Find where the given text appears and provide that cell's center as (X, Y) coordinate. 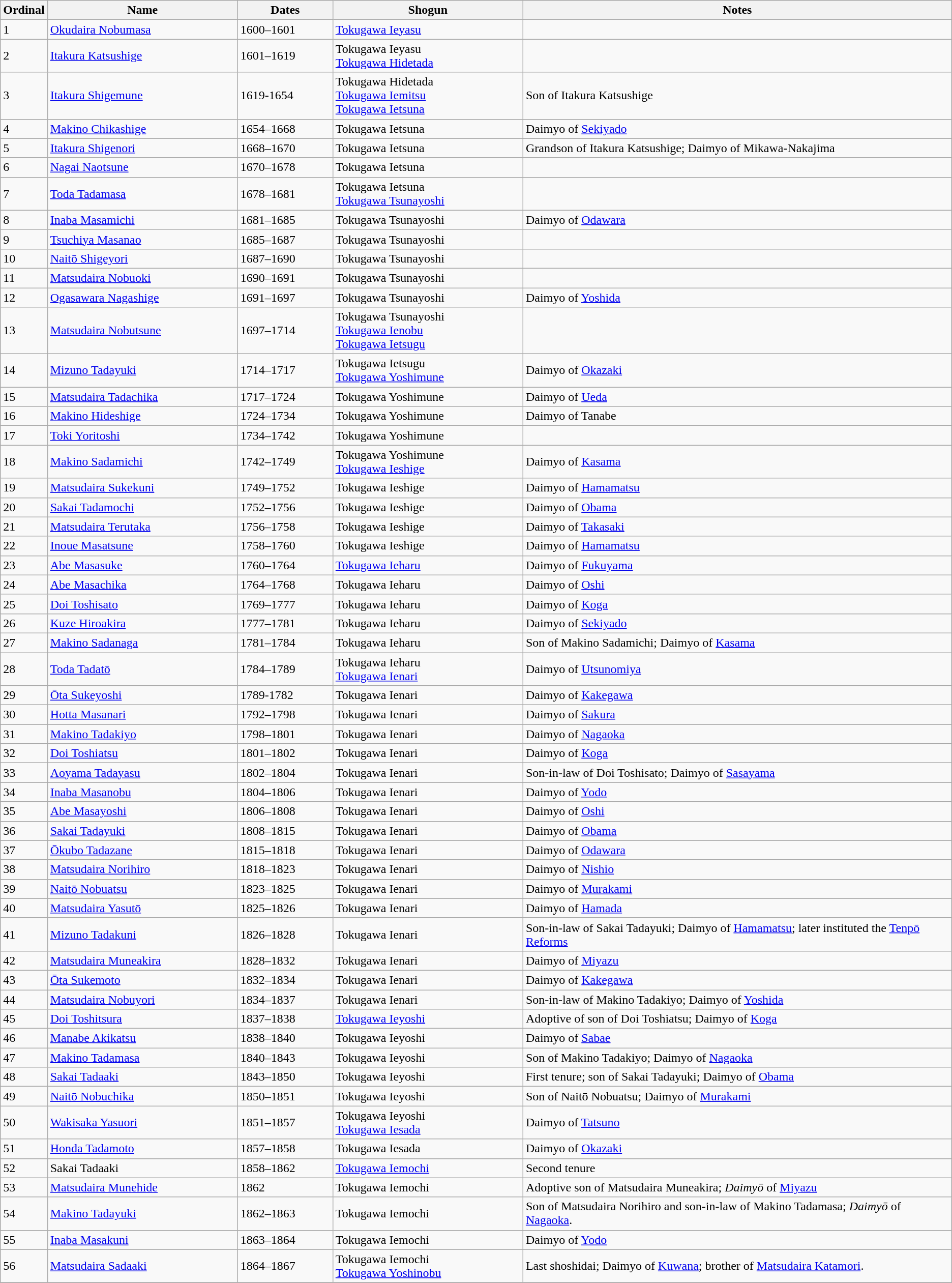
Abe Masasuke (142, 565)
Makino Tadayuki (142, 1214)
1742–1749 (285, 462)
6 (24, 167)
Nagai Naotsune (142, 167)
1690–1691 (285, 278)
2 (24, 56)
Makino Tadamasa (142, 1058)
Ordinal (24, 10)
1858–1862 (285, 1168)
Itakura Shigemune (142, 96)
50 (24, 1122)
Daimyo of Utsunomiya (737, 668)
18 (24, 462)
1 (24, 30)
1862 (285, 1187)
34 (24, 792)
Tokugawa IeharuTokugawa Ienari (428, 668)
26 (24, 623)
1760–1764 (285, 565)
1600–1601 (285, 30)
Daimyo of Tatsuno (737, 1122)
1784–1789 (285, 668)
Tokugawa IeyoshiTokugawa Iesada (428, 1122)
Abe Masachika (142, 585)
Matsudaira Munehide (142, 1187)
14 (24, 370)
Son of Matsudaira Norihiro and son-in-law of Makino Tadamasa; Daimyō of Nagaoka. (737, 1214)
22 (24, 546)
Sakai Tadayuki (142, 831)
1802–1804 (285, 773)
16 (24, 416)
1798–1801 (285, 734)
49 (24, 1096)
Okudaira Nobumasa (142, 30)
4 (24, 129)
Itakura Katsushige (142, 56)
12 (24, 298)
5 (24, 148)
Daimyo of Hamada (737, 908)
1808–1815 (285, 831)
Manabe Akikatsu (142, 1038)
1828–1832 (285, 960)
Second tenure (737, 1168)
9 (24, 239)
Tokugawa IetsunaTokugawa Tsunayoshi (428, 193)
1714–1717 (285, 370)
Ogasawara Nagashige (142, 298)
1601–1619 (285, 56)
1678–1681 (285, 193)
1670–1678 (285, 167)
Daimyo of Kasama (737, 462)
42 (24, 960)
10 (24, 258)
1687–1690 (285, 258)
1862–1863 (285, 1214)
Adoptive of son of Doi Toshiatsu; Daimyo of Koga (737, 1019)
Inoue Masatsune (142, 546)
Kuze Hiroakira (142, 623)
1806–1808 (285, 811)
Tsuchiya Masanao (142, 239)
1838–1840 (285, 1038)
1752–1756 (285, 507)
1818–1823 (285, 869)
15 (24, 397)
1857–1858 (285, 1149)
37 (24, 850)
Grandson of Itakura Katsushige; Daimyo of Mikawa-Nakajima (737, 148)
Inaba Masanobu (142, 792)
1681–1685 (285, 220)
Daimyo of Sabae (737, 1038)
1850–1851 (285, 1096)
24 (24, 585)
33 (24, 773)
1777–1781 (285, 623)
Daimyo of Sakura (737, 715)
1789-1782 (285, 695)
Son of Naitō Nobuatsu; Daimyo of Murakami (737, 1096)
1792–1798 (285, 715)
Matsudaira Terutaka (142, 527)
17 (24, 435)
Naitō Nobuatsu (142, 889)
47 (24, 1058)
1863–1864 (285, 1240)
Toki Yoritoshi (142, 435)
38 (24, 869)
1668–1670 (285, 148)
Daimyo of Takasaki (737, 527)
Daimyo of Miyazu (737, 960)
Matsudaira Sadaaki (142, 1266)
1801–1802 (285, 753)
Makino Hideshige (142, 416)
36 (24, 831)
Itakura Shigenori (142, 148)
25 (24, 604)
Matsudaira Norihiro (142, 869)
Daimyo of Nagaoka (737, 734)
45 (24, 1019)
1851–1857 (285, 1122)
31 (24, 734)
Makino Chikashige (142, 129)
Hotta Masanari (142, 715)
32 (24, 753)
Matsudaira Tadachika (142, 397)
Tokugawa Ieyasu (428, 30)
Tokugawa IeyasuTokugawa Hidetada (428, 56)
53 (24, 1187)
Ōkubo Tadazane (142, 850)
Daimyo of Ueda (737, 397)
43 (24, 980)
1834–1837 (285, 1000)
1717–1724 (285, 397)
55 (24, 1240)
19 (24, 488)
Daimyo of Yoshida (737, 298)
Matsudaira Yasutō (142, 908)
7 (24, 193)
3 (24, 96)
1619-1654 (285, 96)
Adoptive son of Matsudaira Muneakira; Daimyō of Miyazu (737, 1187)
56 (24, 1266)
44 (24, 1000)
Notes (737, 10)
35 (24, 811)
40 (24, 908)
Shogun (428, 10)
Honda Tadamoto (142, 1149)
20 (24, 507)
Doi Toshiatsu (142, 753)
Mizuno Tadakuni (142, 934)
1804–1806 (285, 792)
Makino Sadanaga (142, 643)
41 (24, 934)
Inaba Masakuni (142, 1240)
11 (24, 278)
51 (24, 1149)
Dates (285, 10)
Daimyo of Nishio (737, 869)
Matsudaira Nobuyori (142, 1000)
Matsudaira Nobutsune (142, 331)
54 (24, 1214)
30 (24, 715)
Makino Sadamichi (142, 462)
1654–1668 (285, 129)
Mizuno Tadayuki (142, 370)
8 (24, 220)
Naitō Shigeyori (142, 258)
1769–1777 (285, 604)
48 (24, 1077)
1697–1714 (285, 331)
1843–1850 (285, 1077)
1749–1752 (285, 488)
1823–1825 (285, 889)
Tokugawa IetsuguTokugawa Yoshimune (428, 370)
Doi Toshisato (142, 604)
Name (142, 10)
Matsudaira Sukekuni (142, 488)
1837–1838 (285, 1019)
46 (24, 1038)
29 (24, 695)
Son of Makino Tadakiyo; Daimyo of Nagaoka (737, 1058)
1756–1758 (285, 527)
Son-in-law of Makino Tadakiyo; Daimyo of Yoshida (737, 1000)
52 (24, 1168)
1685–1687 (285, 239)
1826–1828 (285, 934)
Sakai Tadamochi (142, 507)
1724–1734 (285, 416)
Son of Itakura Katsushige (737, 96)
First tenure; son of Sakai Tadayuki; Daimyo of Obama (737, 1077)
1832–1834 (285, 980)
1734–1742 (285, 435)
Matsudaira Nobuoki (142, 278)
1864–1867 (285, 1266)
Ōta Sukeyoshi (142, 695)
Son of Makino Sadamichi; Daimyo of Kasama (737, 643)
Naitō Nobuchika (142, 1096)
Toda Tadatō (142, 668)
Ōta Sukemoto (142, 980)
Toda Tadamasa (142, 193)
1781–1784 (285, 643)
23 (24, 565)
1691–1697 (285, 298)
Tokugawa TsunayoshiTokugawa IenobuTokugawa Ietsugu (428, 331)
Son-in-law of Sakai Tadayuki; Daimyo of Hamamatsu; later instituted the Tenpō Reforms (737, 934)
Tokugawa Iesada (428, 1149)
Daimyo of Fukuyama (737, 565)
1815–1818 (285, 850)
Daimyo of Tanabe (737, 416)
Doi Toshitsura (142, 1019)
Tokugawa IemochiTokugawa Yoshinobu (428, 1266)
Daimyo of Murakami (737, 889)
Tokugawa HidetadaTokugawa IemitsuTokugawa Ietsuna (428, 96)
Last shoshidai; Daimyo of Kuwana; brother of Matsudaira Katamori. (737, 1266)
1840–1843 (285, 1058)
Son-in-law of Doi Toshisato; Daimyo of Sasayama (737, 773)
1825–1826 (285, 908)
Tokugawa YoshimuneTokugawa Ieshige (428, 462)
Makino Tadakiyo (142, 734)
Wakisaka Yasuori (142, 1122)
21 (24, 527)
Matsudaira Muneakira (142, 960)
28 (24, 668)
27 (24, 643)
39 (24, 889)
Inaba Masamichi (142, 220)
Aoyama Tadayasu (142, 773)
1758–1760 (285, 546)
13 (24, 331)
1764–1768 (285, 585)
Abe Masayoshi (142, 811)
